Extract the (x, y) coordinate from the center of the cell holding the provided text.  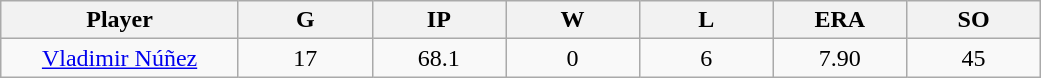
17 (305, 58)
L (706, 20)
G (305, 20)
ERA (840, 20)
68.1 (439, 58)
IP (439, 20)
45 (974, 58)
6 (706, 58)
Vladimir Núñez (120, 58)
0 (573, 58)
W (573, 20)
Player (120, 20)
SO (974, 20)
7.90 (840, 58)
